Pinpoint the cell where the given text exists, returning its [x, y] midpoint coordinate. 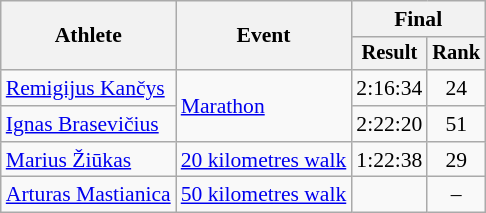
Marius Žiūkas [88, 160]
Event [264, 36]
51 [456, 124]
Result [389, 54]
Ignas Brasevičius [88, 124]
Arturas Mastianica [88, 195]
29 [456, 160]
2:22:20 [389, 124]
– [456, 195]
Rank [456, 54]
Remigijus Kančys [88, 88]
24 [456, 88]
Final [418, 19]
Athlete [88, 36]
2:16:34 [389, 88]
20 kilometres walk [264, 160]
1:22:38 [389, 160]
50 kilometres walk [264, 195]
Marathon [264, 106]
